Scan for the cell matching the given text and deliver its [x, y] coordinate at center. 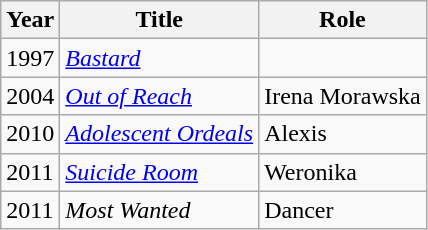
2010 [30, 134]
1997 [30, 58]
Adolescent Ordeals [160, 134]
Most Wanted [160, 210]
Weronika [343, 172]
Title [160, 20]
Suicide Room [160, 172]
Year [30, 20]
Dancer [343, 210]
Irena Morawska [343, 96]
Alexis [343, 134]
Bastard [160, 58]
Role [343, 20]
Out of Reach [160, 96]
2004 [30, 96]
